Return (x, y) of the center of cell containing provided text 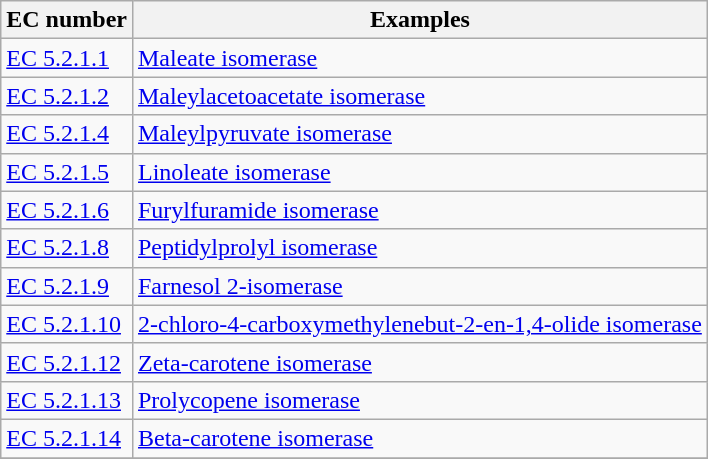
EC 5.2.1.5 (67, 172)
Prolycopene isomerase (420, 400)
EC number (67, 20)
Farnesol 2-isomerase (420, 286)
Peptidylprolyl isomerase (420, 248)
EC 5.2.1.14 (67, 438)
EC 5.2.1.6 (67, 210)
EC 5.2.1.12 (67, 362)
Maleylpyruvate isomerase (420, 134)
2-chloro-4-carboxymethylenebut-2-en-1,4-olide isomerase (420, 324)
Zeta-carotene isomerase (420, 362)
Furylfuramide isomerase (420, 210)
Examples (420, 20)
EC 5.2.1.2 (67, 96)
EC 5.2.1.10 (67, 324)
EC 5.2.1.13 (67, 400)
Beta-carotene isomerase (420, 438)
EC 5.2.1.4 (67, 134)
Linoleate isomerase (420, 172)
EC 5.2.1.8 (67, 248)
EC 5.2.1.1 (67, 58)
Maleylacetoacetate isomerase (420, 96)
EC 5.2.1.9 (67, 286)
Maleate isomerase (420, 58)
